For the text-containing cell, return its midpoint in [x, y] coordinate format. 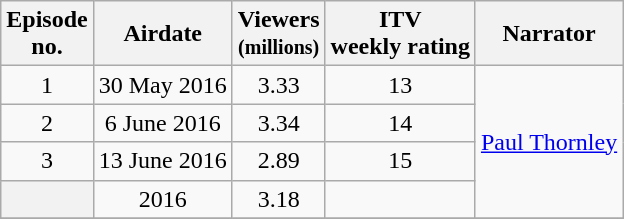
13 June 2016 [162, 161]
3.18 [278, 199]
Viewers(millions) [278, 34]
Paul Thornley [548, 142]
13 [400, 85]
15 [400, 161]
14 [400, 123]
2 [47, 123]
Narrator [548, 34]
3.33 [278, 85]
1 [47, 85]
6 June 2016 [162, 123]
2016 [162, 199]
2.89 [278, 161]
3.34 [278, 123]
ITVweekly rating [400, 34]
Episodeno. [47, 34]
3 [47, 161]
Airdate [162, 34]
30 May 2016 [162, 85]
